Provide the (x, y) coordinate of the cell's center where the given text is located.  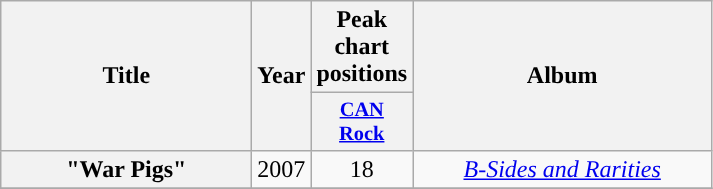
"War Pigs" (126, 169)
Peak chart positions (362, 47)
18 (362, 169)
B-Sides and Rarities (562, 169)
Album (562, 76)
Year (282, 76)
CANRock (362, 122)
2007 (282, 169)
Title (126, 76)
